Output the (X, Y) coordinate of the center of the cell containing the given text.  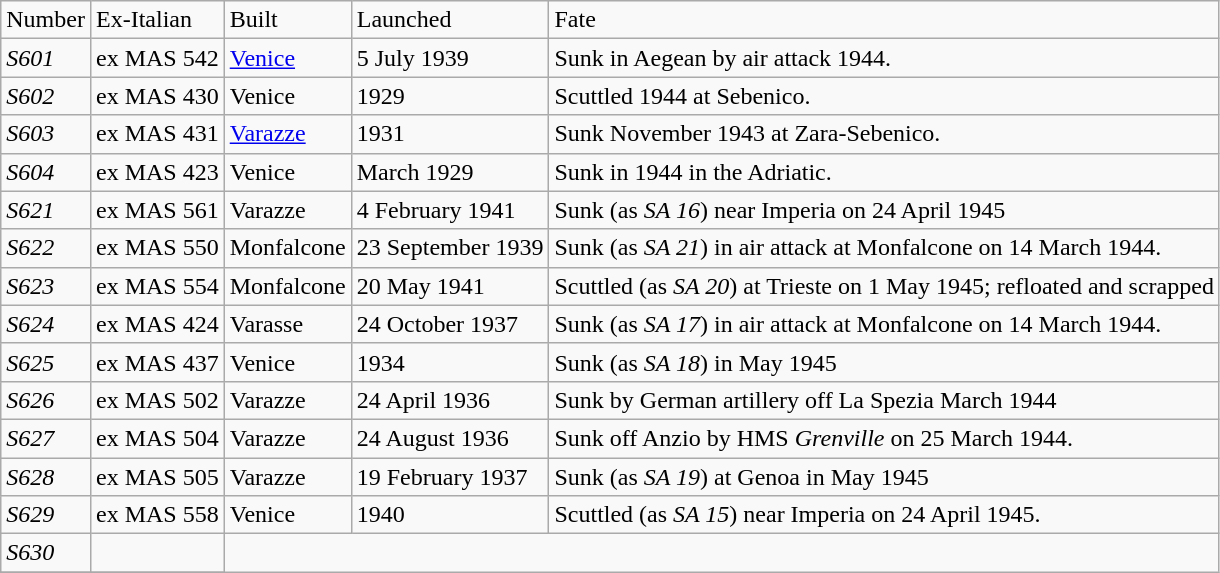
Ex-Italian (157, 20)
S625 (46, 362)
24 April 1936 (450, 400)
Sunk (as SA 21) in air attack at Monfalcone on 14 March 1944. (884, 248)
1931 (450, 134)
19 February 1937 (450, 477)
Varasse (288, 324)
24 August 1936 (450, 438)
5 July 1939 (450, 58)
S602 (46, 96)
ex MAS 423 (157, 172)
Scuttled (as SA 20) at Trieste on 1 May 1945; refloated and scrapped (884, 286)
24 October 1937 (450, 324)
Scuttled (as SA 15) near Imperia on 24 April 1945. (884, 515)
S621 (46, 210)
4 February 1941 (450, 210)
ex MAS 558 (157, 515)
23 September 1939 (450, 248)
Sunk by German artillery off La Spezia March 1944 (884, 400)
S627 (46, 438)
S601 (46, 58)
1940 (450, 515)
1934 (450, 362)
Sunk (as SA 16) near Imperia on 24 April 1945 (884, 210)
Sunk (as SA 19) at Genoa in May 1945 (884, 477)
S603 (46, 134)
ex MAS 561 (157, 210)
Sunk (as SA 17) in air attack at Monfalcone on 14 March 1944. (884, 324)
S623 (46, 286)
S622 (46, 248)
ex MAS 504 (157, 438)
Sunk November 1943 at Zara-Sebenico. (884, 134)
Number (46, 20)
1929 (450, 96)
ex MAS 437 (157, 362)
ex MAS 424 (157, 324)
S604 (46, 172)
Sunk (as SA 18) in May 1945 (884, 362)
ex MAS 430 (157, 96)
Launched (450, 20)
S628 (46, 477)
S624 (46, 324)
Sunk off Anzio by HMS Grenville on 25 March 1944. (884, 438)
ex MAS 431 (157, 134)
March 1929 (450, 172)
20 May 1941 (450, 286)
ex MAS 505 (157, 477)
Sunk in 1944 in the Adriatic. (884, 172)
S629 (46, 515)
ex MAS 502 (157, 400)
Fate (884, 20)
Sunk in Aegean by air attack 1944. (884, 58)
Built (288, 20)
S626 (46, 400)
ex MAS 554 (157, 286)
ex MAS 542 (157, 58)
S630 (46, 553)
ex MAS 550 (157, 248)
Scuttled 1944 at Sebenico. (884, 96)
